Identify which cell holds the provided text, then report its [x, y] central coordinate. 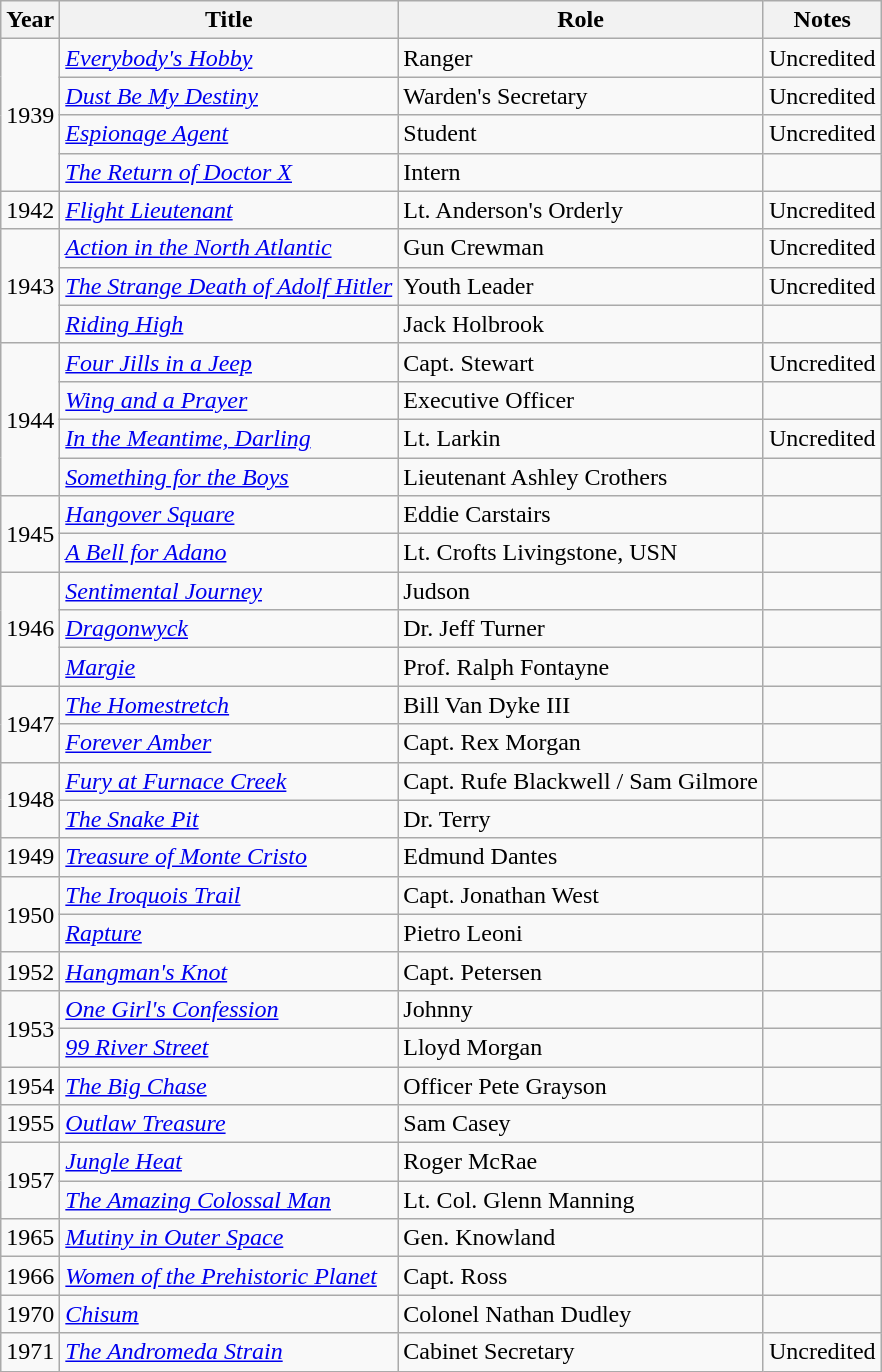
1970 [30, 1314]
Lieutenant Ashley Crothers [581, 477]
The Amazing Colossal Man [229, 1200]
Intern [581, 172]
1939 [30, 115]
Title [229, 20]
Hangover Square [229, 515]
Something for the Boys [229, 477]
Margie [229, 667]
Roger McRae [581, 1162]
Capt. Rufe Blackwell / Sam Gilmore [581, 781]
Capt. Petersen [581, 971]
Pietro Leoni [581, 933]
The Big Chase [229, 1085]
1957 [30, 1181]
Cabinet Secretary [581, 1352]
Sentimental Journey [229, 591]
Sam Casey [581, 1124]
Lt. Anderson's Orderly [581, 210]
Forever Amber [229, 743]
The Iroquois Trail [229, 895]
A Bell for Adano [229, 553]
In the Meantime, Darling [229, 438]
Hangman's Knot [229, 971]
Capt. Jonathan West [581, 895]
1950 [30, 914]
1945 [30, 534]
Capt. Rex Morgan [581, 743]
Lt. Larkin [581, 438]
Ranger [581, 58]
The Snake Pit [229, 819]
Bill Van Dyke III [581, 705]
Everybody's Hobby [229, 58]
The Homestretch [229, 705]
Dr. Jeff Turner [581, 629]
Eddie Carstairs [581, 515]
Notes [822, 20]
Chisum [229, 1314]
1954 [30, 1085]
1948 [30, 800]
Dr. Terry [581, 819]
1946 [30, 629]
Treasure of Monte Cristo [229, 857]
Jack Holbrook [581, 324]
Outlaw Treasure [229, 1124]
Gun Crewman [581, 248]
Johnny [581, 1009]
Year [30, 20]
1965 [30, 1238]
Action in the North Atlantic [229, 248]
Lt. Crofts Livingstone, USN [581, 553]
1955 [30, 1124]
Espionage Agent [229, 134]
Role [581, 20]
1949 [30, 857]
1952 [30, 971]
Lt. Col. Glenn Manning [581, 1200]
Mutiny in Outer Space [229, 1238]
Flight Lieutenant [229, 210]
1947 [30, 724]
1942 [30, 210]
One Girl's Confession [229, 1009]
Riding High [229, 324]
Rapture [229, 933]
Dust Be My Destiny [229, 96]
Judson [581, 591]
Wing and a Prayer [229, 400]
Lloyd Morgan [581, 1047]
1971 [30, 1352]
Women of the Prehistoric Planet [229, 1276]
Fury at Furnace Creek [229, 781]
Dragonwyck [229, 629]
Officer Pete Grayson [581, 1085]
1944 [30, 419]
1953 [30, 1028]
99 River Street [229, 1047]
Student [581, 134]
The Return of Doctor X [229, 172]
Capt. Ross [581, 1276]
Edmund Dantes [581, 857]
Warden's Secretary [581, 96]
Four Jills in a Jeep [229, 362]
Youth Leader [581, 286]
1943 [30, 286]
Capt. Stewart [581, 362]
Gen. Knowland [581, 1238]
Colonel Nathan Dudley [581, 1314]
Prof. Ralph Fontayne [581, 667]
Jungle Heat [229, 1162]
The Strange Death of Adolf Hitler [229, 286]
The Andromeda Strain [229, 1352]
Executive Officer [581, 400]
1966 [30, 1276]
